Return the (x, y) coordinate for the center point of the cell that contains the specified text.  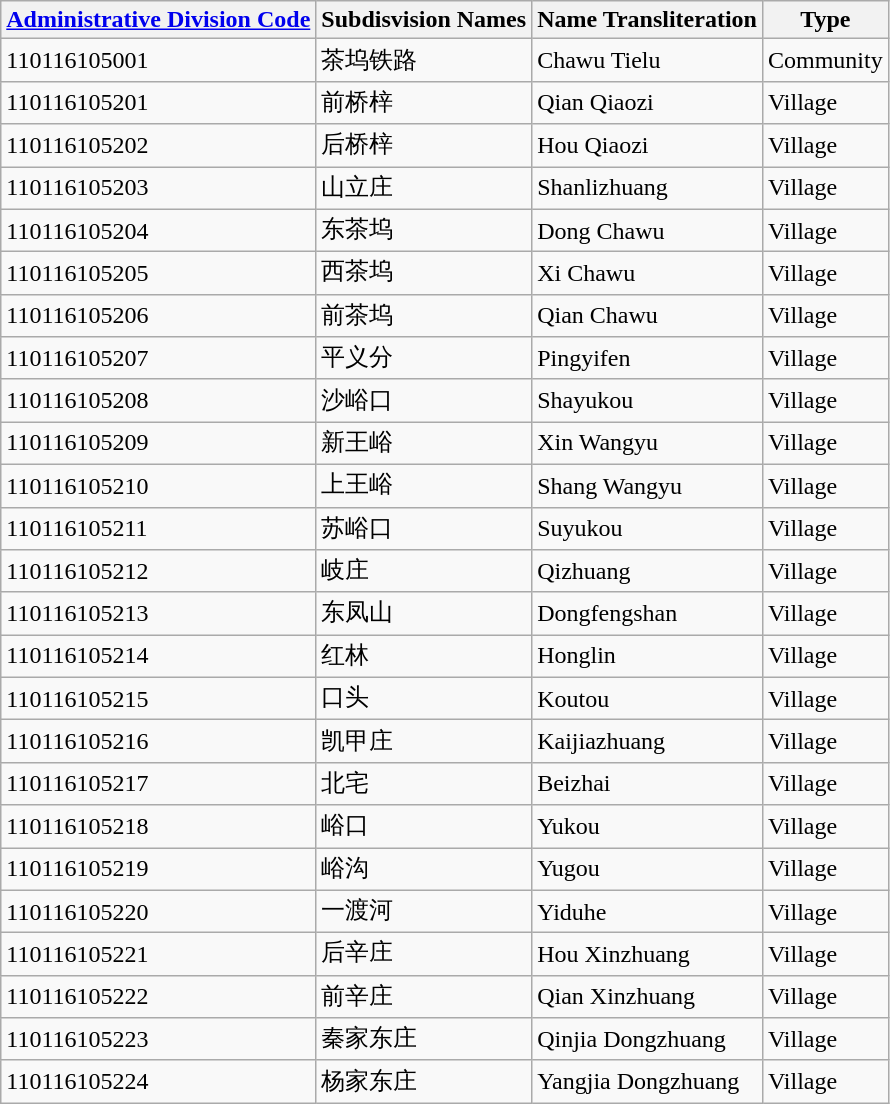
东茶坞 (424, 230)
峪口 (424, 826)
110116105218 (158, 826)
山立庄 (424, 188)
Dongfengshan (648, 614)
凯甲庄 (424, 742)
Qian Qiaozi (648, 102)
110116105212 (158, 572)
Dong Chawu (648, 230)
Shayukou (648, 400)
110116105001 (158, 60)
Chawu Tielu (648, 60)
杨家东庄 (424, 1082)
Honglin (648, 656)
上王峪 (424, 486)
Administrative Division Code (158, 20)
110116105221 (158, 954)
前茶坞 (424, 316)
110116105219 (158, 870)
Yangjia Dongzhuang (648, 1082)
Name Transliteration (648, 20)
Yugou (648, 870)
茶坞铁路 (424, 60)
后桥梓 (424, 146)
苏峪口 (424, 528)
Yiduhe (648, 912)
Beizhai (648, 784)
Shang Wangyu (648, 486)
Type (825, 20)
口头 (424, 698)
110116105202 (158, 146)
前桥梓 (424, 102)
Subdisvision Names (424, 20)
Xin Wangyu (648, 444)
110116105205 (158, 274)
西茶坞 (424, 274)
110116105204 (158, 230)
110116105201 (158, 102)
Qian Xinzhuang (648, 996)
110116105203 (158, 188)
110116105208 (158, 400)
Shanlizhuang (648, 188)
110116105222 (158, 996)
110116105224 (158, 1082)
Community (825, 60)
Qinjia Dongzhuang (648, 1040)
Hou Xinzhuang (648, 954)
Qizhuang (648, 572)
110116105214 (158, 656)
110116105220 (158, 912)
Pingyifen (648, 358)
前辛庄 (424, 996)
平义分 (424, 358)
红林 (424, 656)
110116105213 (158, 614)
Qian Chawu (648, 316)
沙峪口 (424, 400)
110116105210 (158, 486)
后辛庄 (424, 954)
Kaijiazhuang (648, 742)
秦家东庄 (424, 1040)
Yukou (648, 826)
110116105211 (158, 528)
北宅 (424, 784)
Xi Chawu (648, 274)
Hou Qiaozi (648, 146)
110116105216 (158, 742)
岐庄 (424, 572)
Suyukou (648, 528)
新王峪 (424, 444)
110116105223 (158, 1040)
110116105206 (158, 316)
110116105215 (158, 698)
峪沟 (424, 870)
110116105207 (158, 358)
一渡河 (424, 912)
110116105217 (158, 784)
Koutou (648, 698)
110116105209 (158, 444)
东凤山 (424, 614)
